Return the (X, Y) coordinate for the center point of the cell that contains the specified text.  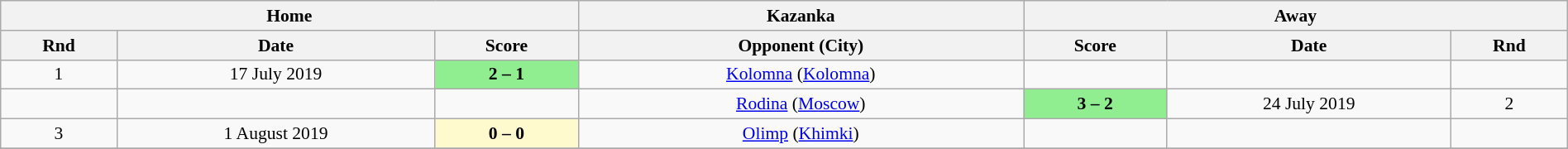
Kolomna (Kolomna) (801, 74)
2 (1510, 104)
2 – 1 (506, 74)
1 (60, 74)
Opponent (City) (801, 46)
Rodina (Moscow) (801, 104)
Kazanka (801, 16)
0 – 0 (506, 134)
Olimp (Khimki) (801, 134)
1 August 2019 (276, 134)
3 – 2 (1095, 104)
3 (60, 134)
Home (289, 16)
17 July 2019 (276, 74)
Away (1296, 16)
24 July 2019 (1309, 104)
